Detect which cell encompasses the target text, then output its [x, y] center coordinate. 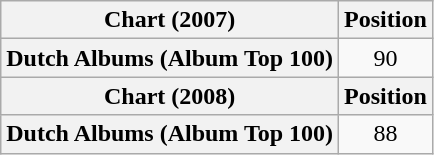
88 [386, 134]
Chart (2007) [170, 20]
90 [386, 58]
Chart (2008) [170, 96]
